Identify which cell holds the provided text, then report its (x, y) central coordinate. 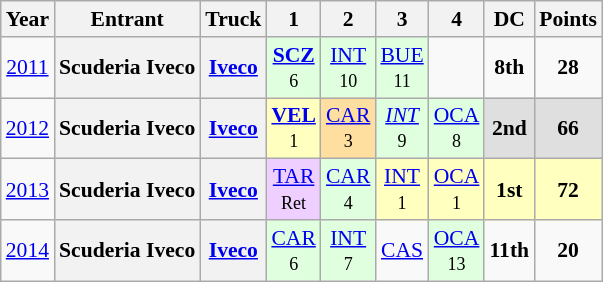
1st (509, 190)
66 (568, 128)
Year (28, 19)
SCZ6 (294, 68)
2014 (28, 250)
INT7 (348, 250)
8th (509, 68)
Truck (233, 19)
INT1 (402, 190)
CAR4 (348, 190)
2013 (28, 190)
2nd (509, 128)
20 (568, 250)
Points (568, 19)
INT10 (348, 68)
OCA8 (457, 128)
72 (568, 190)
DC (509, 19)
INT9 (402, 128)
28 (568, 68)
2 (348, 19)
1 (294, 19)
11th (509, 250)
VEL1 (294, 128)
4 (457, 19)
OCA13 (457, 250)
CAS (402, 250)
2012 (28, 128)
TARRet (294, 190)
CAR3 (348, 128)
2011 (28, 68)
BUE11 (402, 68)
Entrant (127, 19)
OCA1 (457, 190)
3 (402, 19)
CAR6 (294, 250)
